Find where the given text appears and provide that cell's center as (x, y) coordinate. 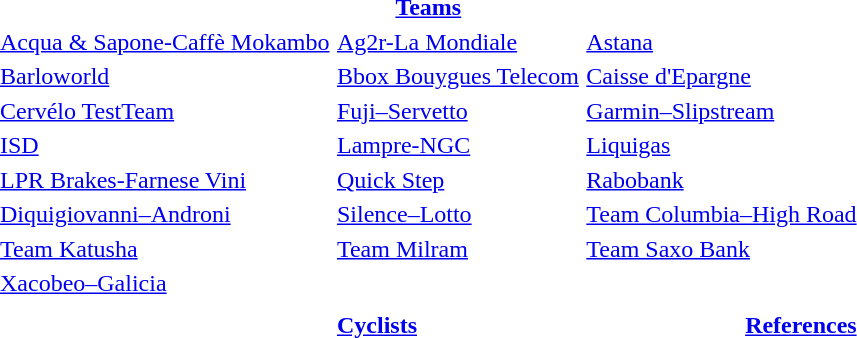
Ag2r-La Mondiale (458, 42)
Team Milram (458, 249)
Fuji–Servetto (458, 111)
Silence–Lotto (458, 215)
Quick Step (458, 180)
Bbox Bouygues Telecom (458, 77)
Lampre-NGC (458, 145)
